Return [X, Y] of the center of cell containing provided text 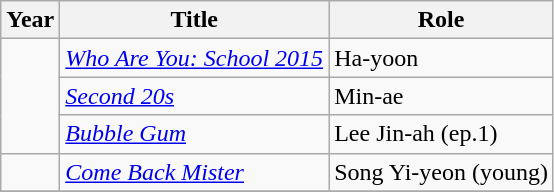
Second 20s [194, 96]
Come Back Mister [194, 172]
Year [30, 20]
Who Are You: School 2015 [194, 58]
Min-ae [442, 96]
Role [442, 20]
Song Yi-yeon (young) [442, 172]
Title [194, 20]
Lee Jin-ah (ep.1) [442, 134]
Ha-yoon [442, 58]
Bubble Gum [194, 134]
